Search for the cell housing the specified text and yield its [X, Y] center coordinate. 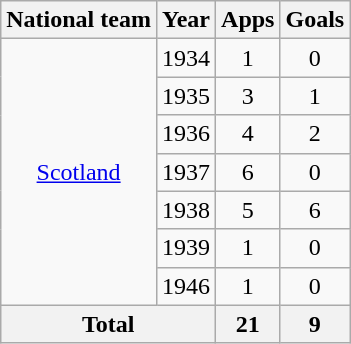
Year [186, 20]
1936 [186, 134]
5 [248, 210]
1935 [186, 96]
Total [108, 324]
4 [248, 134]
1934 [186, 58]
1946 [186, 286]
Scotland [79, 172]
1939 [186, 248]
Apps [248, 20]
National team [79, 20]
21 [248, 324]
9 [315, 324]
3 [248, 96]
1937 [186, 172]
Goals [315, 20]
2 [315, 134]
1938 [186, 210]
